Find where the given text appears and provide that cell's center as (X, Y) coordinate. 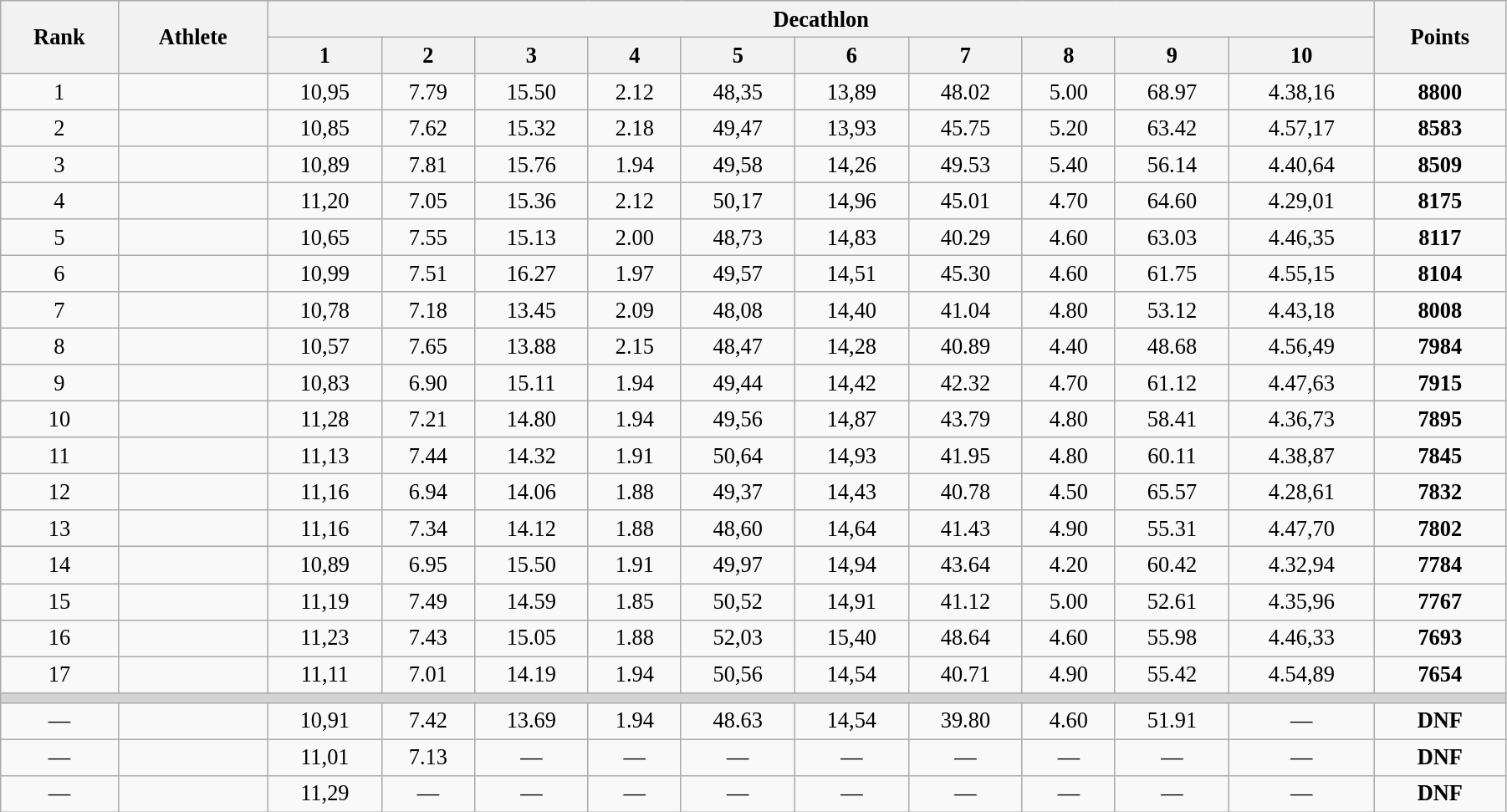
8117 (1440, 237)
2.00 (634, 237)
7.42 (428, 721)
13 (59, 529)
4.29,01 (1301, 201)
7767 (1440, 601)
7.62 (428, 128)
52.61 (1172, 601)
43.64 (965, 565)
14,51 (851, 273)
10,65 (324, 237)
2.15 (634, 346)
7693 (1440, 638)
4.38,16 (1301, 91)
11 (59, 456)
1.97 (634, 273)
64.60 (1172, 201)
7.34 (428, 529)
7654 (1440, 674)
60.42 (1172, 565)
5.20 (1069, 128)
15 (59, 601)
7.51 (428, 273)
1.85 (634, 601)
11,28 (324, 419)
10,78 (324, 310)
13.88 (531, 346)
60.11 (1172, 456)
15.32 (531, 128)
12 (59, 492)
61.12 (1172, 383)
48.63 (738, 721)
4.57,17 (1301, 128)
49,47 (738, 128)
7.05 (428, 201)
7845 (1440, 456)
8175 (1440, 201)
4.36,73 (1301, 419)
14,40 (851, 310)
52,03 (738, 638)
49,37 (738, 492)
41.12 (965, 601)
4.40,64 (1301, 165)
10,57 (324, 346)
7784 (1440, 565)
10,99 (324, 273)
7915 (1440, 383)
11,11 (324, 674)
48.64 (965, 638)
17 (59, 674)
4.55,15 (1301, 273)
6.95 (428, 565)
48.02 (965, 91)
10,95 (324, 91)
4.50 (1069, 492)
16 (59, 638)
7.18 (428, 310)
68.97 (1172, 91)
49,97 (738, 565)
65.57 (1172, 492)
2.18 (634, 128)
8583 (1440, 128)
40.29 (965, 237)
14,91 (851, 601)
48,47 (738, 346)
42.32 (965, 383)
14.06 (531, 492)
10,91 (324, 721)
7.49 (428, 601)
11,13 (324, 456)
14,42 (851, 383)
13.69 (531, 721)
45.30 (965, 273)
4.20 (1069, 565)
41.95 (965, 456)
7984 (1440, 346)
4.35,96 (1301, 601)
13.45 (531, 310)
7.43 (428, 638)
15.11 (531, 383)
4.28,61 (1301, 492)
49,58 (738, 165)
11,20 (324, 201)
14,83 (851, 237)
61.75 (1172, 273)
8104 (1440, 273)
8800 (1440, 91)
7.21 (428, 419)
14,93 (851, 456)
15.13 (531, 237)
48,08 (738, 310)
5.40 (1069, 165)
40.71 (965, 674)
4.47,70 (1301, 529)
14,94 (851, 565)
50,64 (738, 456)
15,40 (851, 638)
50,17 (738, 201)
4.47,63 (1301, 383)
7.13 (428, 757)
55.98 (1172, 638)
13,93 (851, 128)
40.78 (965, 492)
48,73 (738, 237)
48,35 (738, 91)
7.01 (428, 674)
4.32,94 (1301, 565)
4.38,87 (1301, 456)
14,87 (851, 419)
40.89 (965, 346)
7.79 (428, 91)
55.31 (1172, 529)
7802 (1440, 529)
13,89 (851, 91)
4.46,35 (1301, 237)
55.42 (1172, 674)
50,52 (738, 601)
15.05 (531, 638)
14,43 (851, 492)
45.75 (965, 128)
58.41 (1172, 419)
49,44 (738, 383)
7.44 (428, 456)
16.27 (531, 273)
39.80 (965, 721)
43.79 (965, 419)
2.09 (634, 310)
Points (1440, 37)
48.68 (1172, 346)
7.65 (428, 346)
14.19 (531, 674)
48,60 (738, 529)
11,23 (324, 638)
Decathlon (821, 18)
14.32 (531, 456)
14.59 (531, 601)
4.40 (1069, 346)
49,57 (738, 273)
45.01 (965, 201)
Rank (59, 37)
11,01 (324, 757)
7832 (1440, 492)
4.46,33 (1301, 638)
14 (59, 565)
6.94 (428, 492)
7.55 (428, 237)
49.53 (965, 165)
7895 (1440, 419)
8509 (1440, 165)
15.36 (531, 201)
Athlete (192, 37)
10,83 (324, 383)
4.54,89 (1301, 674)
14,28 (851, 346)
4.56,49 (1301, 346)
14,64 (851, 529)
11,29 (324, 794)
14,96 (851, 201)
53.12 (1172, 310)
56.14 (1172, 165)
14,26 (851, 165)
41.04 (965, 310)
63.03 (1172, 237)
11,19 (324, 601)
4.43,18 (1301, 310)
51.91 (1172, 721)
8008 (1440, 310)
7.81 (428, 165)
6.90 (428, 383)
14.12 (531, 529)
15.76 (531, 165)
49,56 (738, 419)
63.42 (1172, 128)
50,56 (738, 674)
14.80 (531, 419)
41.43 (965, 529)
10,85 (324, 128)
